Pinpoint the cell where the given text exists, returning its [x, y] midpoint coordinate. 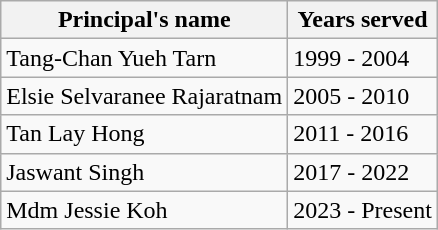
Principal's name [144, 20]
Tan Lay Hong [144, 134]
2017 - 2022 [363, 172]
Jaswant Singh [144, 172]
2023 - Present [363, 210]
2011 - 2016 [363, 134]
Tang-Chan Yueh Tarn [144, 58]
Mdm Jessie Koh [144, 210]
2005 - 2010 [363, 96]
1999 - 2004 [363, 58]
Years served [363, 20]
Elsie Selvaranee Rajaratnam [144, 96]
